Detect which cell encompasses the target text, then output its (X, Y) center coordinate. 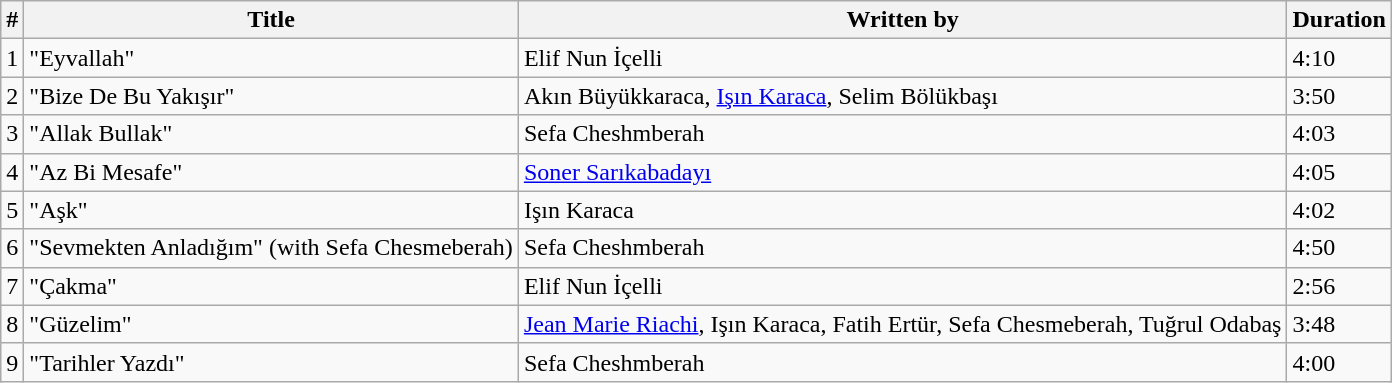
4:50 (1339, 248)
Title (272, 20)
3:50 (1339, 96)
Işın Karaca (902, 210)
Duration (1339, 20)
1 (12, 58)
"Aşk" (272, 210)
"Allak Bullak" (272, 134)
# (12, 20)
"Güzelim" (272, 324)
4:00 (1339, 362)
2 (12, 96)
"Çakma" (272, 286)
9 (12, 362)
4:10 (1339, 58)
"Az Bi Mesafe" (272, 172)
"Bize De Bu Yakışır" (272, 96)
4:05 (1339, 172)
Akın Büyükkaraca, Işın Karaca, Selim Bölükbaşı (902, 96)
"Eyvallah" (272, 58)
6 (12, 248)
3 (12, 134)
5 (12, 210)
Jean Marie Riachi, Işın Karaca, Fatih Ertür, Sefa Chesmeberah, Tuğrul Odabaş (902, 324)
4:03 (1339, 134)
7 (12, 286)
"Tarihler Yazdı" (272, 362)
4:02 (1339, 210)
Soner Sarıkabadayı (902, 172)
Written by (902, 20)
4 (12, 172)
3:48 (1339, 324)
8 (12, 324)
2:56 (1339, 286)
"Sevmekten Anladığım" (with Sefa Chesmeberah) (272, 248)
